Extract the (X, Y) coordinate from the center of the cell holding the provided text.  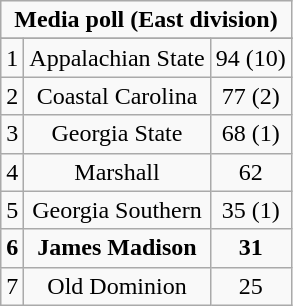
Coastal Carolina (117, 96)
Georgia State (117, 134)
Appalachian State (117, 58)
Marshall (117, 172)
25 (250, 286)
Media poll (East division) (146, 20)
31 (250, 248)
Georgia Southern (117, 210)
35 (1) (250, 210)
7 (12, 286)
1 (12, 58)
4 (12, 172)
3 (12, 134)
68 (1) (250, 134)
James Madison (117, 248)
62 (250, 172)
6 (12, 248)
2 (12, 96)
5 (12, 210)
Old Dominion (117, 286)
77 (2) (250, 96)
94 (10) (250, 58)
